Extract the [X, Y] coordinate from the center of the cell holding the provided text.  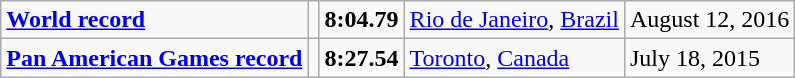
August 12, 2016 [709, 20]
8:27.54 [362, 58]
Toronto, Canada [514, 58]
July 18, 2015 [709, 58]
8:04.79 [362, 20]
Pan American Games record [154, 58]
Rio de Janeiro, Brazil [514, 20]
World record [154, 20]
